Return [x, y] of the center of cell containing provided text 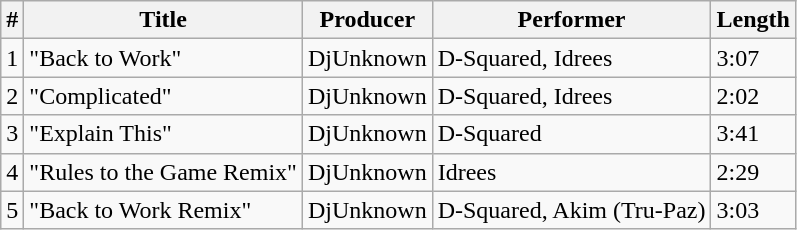
"Rules to the Game Remix" [164, 172]
"Complicated" [164, 96]
4 [12, 172]
Producer [367, 20]
2 [12, 96]
3:03 [753, 210]
"Explain This" [164, 134]
2:02 [753, 96]
D-Squared [572, 134]
Idrees [572, 172]
5 [12, 210]
"Back to Work" [164, 58]
# [12, 20]
Performer [572, 20]
1 [12, 58]
D-Squared, Akim (Tru-Paz) [572, 210]
3:07 [753, 58]
Length [753, 20]
Title [164, 20]
3:41 [753, 134]
"Back to Work Remix" [164, 210]
2:29 [753, 172]
3 [12, 134]
